Search for the cell housing the specified text and yield its (X, Y) center coordinate. 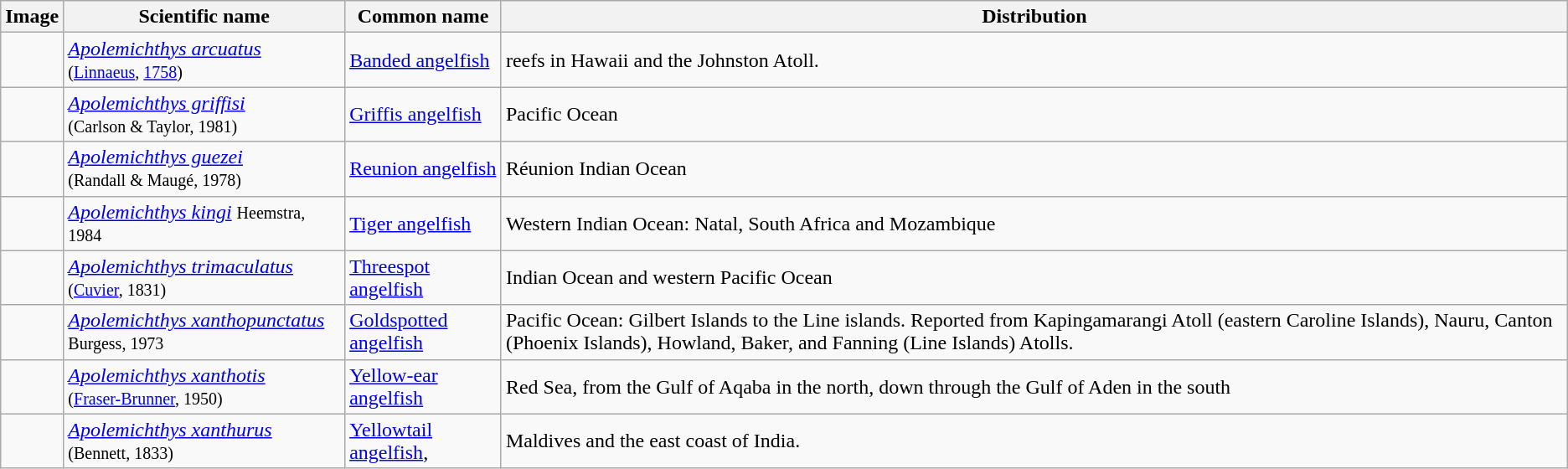
Common name (424, 17)
Image (32, 17)
Apolemichthys xanthurus(Bennett, 1833) (204, 441)
Réunion Indian Ocean (1034, 169)
Pacific Ocean (1034, 114)
Apolemichthys guezei(Randall & Maugé, 1978) (204, 169)
Maldives and the east coast of India. (1034, 441)
Yellow-ear angelfish (424, 387)
Apolemichthys arcuatus(Linnaeus, 1758) (204, 60)
Yellowtail angelfish, (424, 441)
Apolemichthys xanthopunctatus Burgess, 1973 (204, 332)
Reunion angelfish (424, 169)
Threespot angelfish (424, 278)
Red Sea, from the Gulf of Aqaba in the north, down through the Gulf of Aden in the south (1034, 387)
Griffis angelfish (424, 114)
Banded angelfish (424, 60)
Apolemichthys griffisi(Carlson & Taylor, 1981) (204, 114)
reefs in Hawaii and the Johnston Atoll. (1034, 60)
Scientific name (204, 17)
Tiger angelfish (424, 223)
Goldspotted angelfish (424, 332)
Western Indian Ocean: Natal, South Africa and Mozambique (1034, 223)
Apolemichthys trimaculatus(Cuvier, 1831) (204, 278)
Apolemichthys kingi Heemstra, 1984 (204, 223)
Indian Ocean and western Pacific Ocean (1034, 278)
Distribution (1034, 17)
Apolemichthys xanthotis(Fraser-Brunner, 1950) (204, 387)
